Capture the cell that displays the provided text and extract its (X, Y) central coordinate. 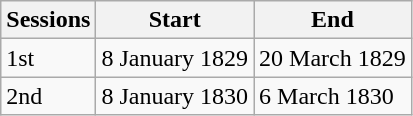
20 March 1829 (333, 58)
End (333, 20)
Start (175, 20)
Sessions (48, 20)
8 January 1830 (175, 96)
6 March 1830 (333, 96)
2nd (48, 96)
1st (48, 58)
8 January 1829 (175, 58)
